Capture the cell that displays the provided text and extract its [x, y] central coordinate. 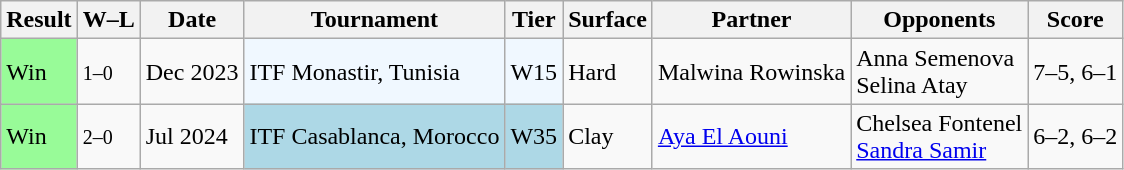
2–0 [108, 136]
Opponents [940, 20]
ITF Monastir, Tunisia [374, 72]
Result [39, 20]
ITF Casablanca, Morocco [374, 136]
Anna Semenova Selina Atay [940, 72]
W–L [108, 20]
Chelsea Fontenel Sandra Samir [940, 136]
6–2, 6–2 [1076, 136]
Surface [608, 20]
7–5, 6–1 [1076, 72]
Tournament [374, 20]
1–0 [108, 72]
Jul 2024 [192, 136]
Malwina Rowinska [751, 72]
W35 [534, 136]
Clay [608, 136]
Tier [534, 20]
Aya El Aouni [751, 136]
Date [192, 20]
Dec 2023 [192, 72]
Hard [608, 72]
Partner [751, 20]
W15 [534, 72]
Score [1076, 20]
